Scan for the cell matching the given text and deliver its (x, y) coordinate at center. 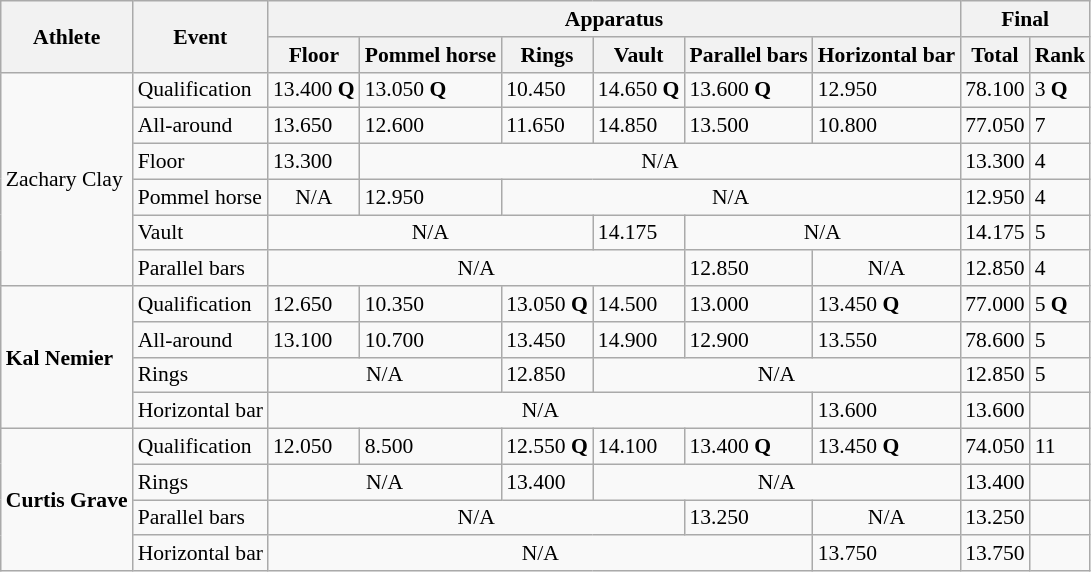
77.000 (994, 304)
Final (1025, 19)
12.600 (430, 126)
Curtis Grave (67, 500)
Event (200, 36)
Zachary Clay (67, 179)
11 (1060, 447)
Kal Nemier (67, 357)
13.450 (547, 340)
11.650 (547, 126)
14.900 (639, 340)
3 Q (1060, 90)
7 (1060, 126)
5 Q (1060, 304)
14.500 (639, 304)
13.100 (314, 340)
13.000 (748, 304)
10.450 (547, 90)
13.600 Q (748, 90)
10.800 (886, 126)
13.500 (748, 126)
78.600 (994, 340)
8.500 (430, 447)
13.550 (886, 340)
12.050 (314, 447)
74.050 (994, 447)
10.350 (430, 304)
12.650 (314, 304)
14.100 (639, 447)
10.700 (430, 340)
12.550 Q (547, 447)
Athlete (67, 36)
14.850 (639, 126)
Total (994, 55)
13.650 (314, 126)
14.650 Q (639, 90)
77.050 (994, 126)
Rank (1060, 55)
12.900 (748, 340)
78.100 (994, 90)
Apparatus (614, 19)
